Extract the [X, Y] coordinate from the center of the cell holding the provided text.  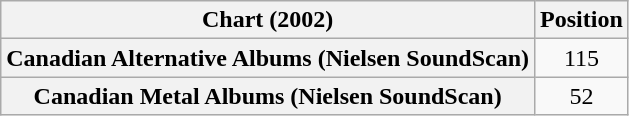
Canadian Alternative Albums (Nielsen SoundScan) [268, 58]
Canadian Metal Albums (Nielsen SoundScan) [268, 96]
Chart (2002) [268, 20]
52 [582, 96]
Position [582, 20]
115 [582, 58]
